Return (X, Y) of the center of cell containing provided text 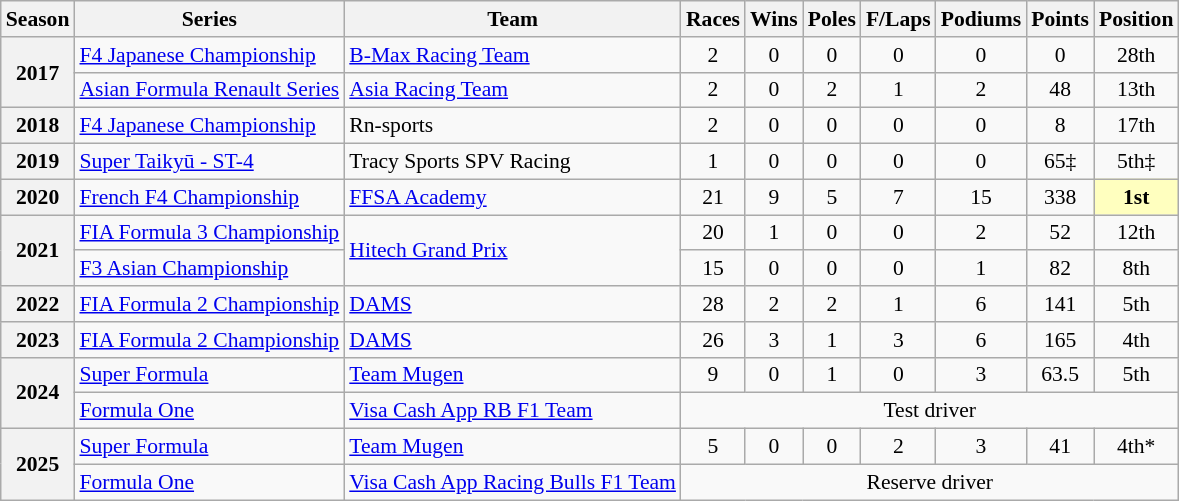
26 (713, 340)
Wins (774, 19)
Asian Formula Renault Series (209, 90)
Rn-sports (512, 126)
13th (1136, 90)
52 (1060, 233)
2021 (38, 250)
12th (1136, 233)
41 (1060, 447)
2022 (38, 304)
B-Max Racing Team (512, 55)
8 (1060, 126)
FFSA Academy (512, 197)
2018 (38, 126)
48 (1060, 90)
4th* (1136, 447)
165 (1060, 340)
2017 (38, 72)
Position (1136, 19)
2023 (38, 340)
F/Laps (898, 19)
8th (1136, 269)
Season (38, 19)
Series (209, 19)
2020 (38, 197)
Visa Cash App Racing Bulls F1 Team (512, 482)
63.5 (1060, 375)
4th (1136, 340)
Team (512, 19)
Points (1060, 19)
82 (1060, 269)
Poles (832, 19)
2019 (38, 162)
7 (898, 197)
2024 (38, 392)
Test driver (930, 411)
65‡ (1060, 162)
Tracy Sports SPV Racing (512, 162)
28th (1136, 55)
Asia Racing Team (512, 90)
Podiums (982, 19)
F3 Asian Championship (209, 269)
17th (1136, 126)
2025 (38, 464)
FIA Formula 3 Championship (209, 233)
Reserve driver (930, 482)
28 (713, 304)
20 (713, 233)
141 (1060, 304)
French F4 Championship (209, 197)
Hitech Grand Prix (512, 250)
Races (713, 19)
Super Taikyū - ST-4 (209, 162)
5th‡ (1136, 162)
338 (1060, 197)
1st (1136, 197)
Visa Cash App RB F1 Team (512, 411)
21 (713, 197)
